Return the (x, y) coordinate for the center point of the cell that contains the specified text.  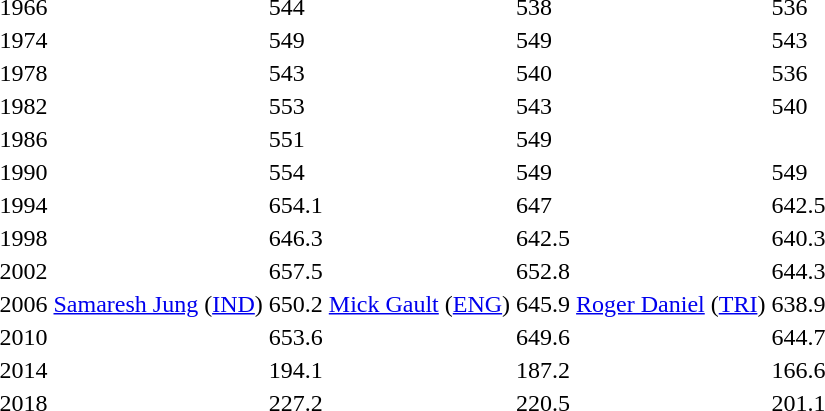
649.6 (544, 337)
Roger Daniel (TRI) (671, 304)
642.5 (544, 238)
553 (296, 106)
654.1 (296, 205)
657.5 (296, 271)
652.8 (544, 271)
Samaresh Jung (IND) (158, 304)
540 (544, 73)
554 (296, 172)
194.1 (296, 370)
645.9 (544, 304)
187.2 (544, 370)
646.3 (296, 238)
647 (544, 205)
653.6 (296, 337)
551 (296, 139)
650.2 (296, 304)
Mick Gault (ENG) (419, 304)
